Identify which cell holds the provided text, then report its [x, y] central coordinate. 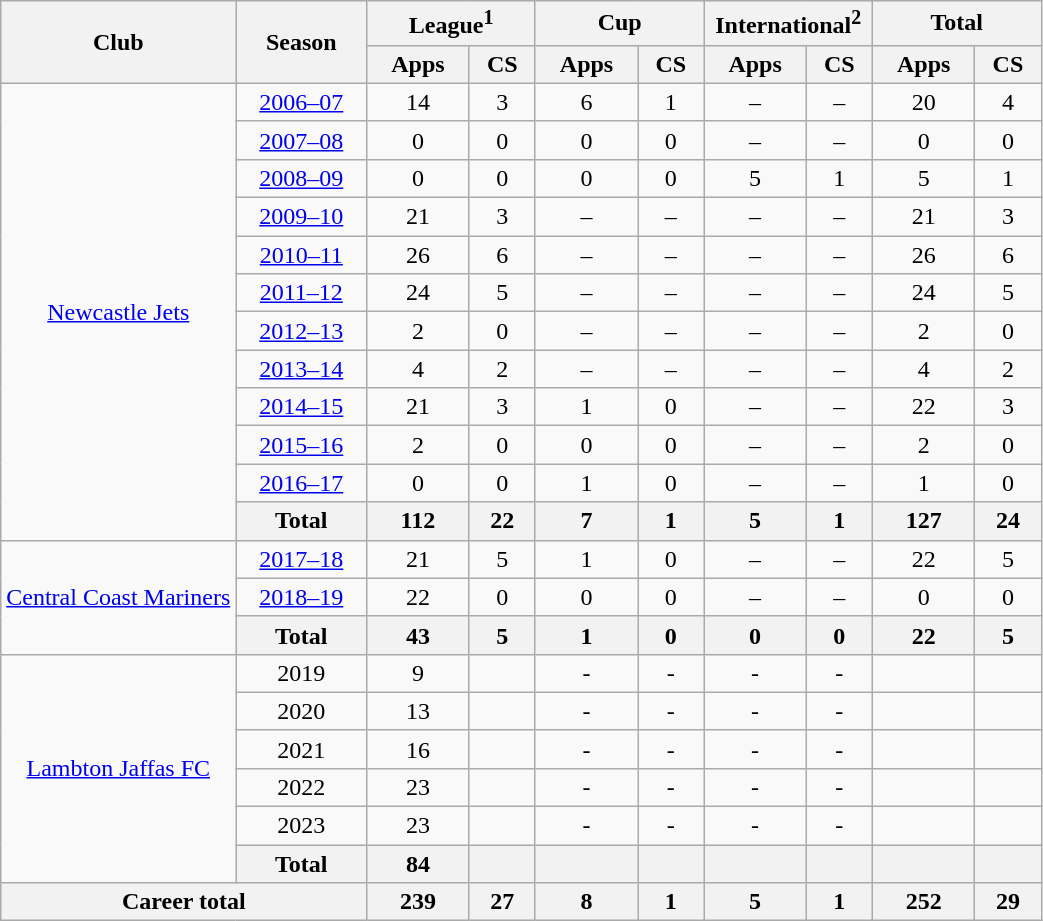
13 [418, 711]
2012–13 [302, 331]
2023 [302, 826]
League1 [452, 24]
27 [502, 902]
8 [586, 902]
2007–08 [302, 140]
2022 [302, 787]
252 [924, 902]
16 [418, 749]
2014–15 [302, 407]
29 [1008, 902]
2006–07 [302, 102]
9 [418, 673]
2008–09 [302, 178]
Club [118, 42]
43 [418, 635]
Newcastle Jets [118, 312]
International2 [788, 24]
2015–16 [302, 445]
127 [924, 521]
2020 [302, 711]
2018–19 [302, 597]
2021 [302, 749]
112 [418, 521]
Career total [184, 902]
20 [924, 102]
239 [418, 902]
2019 [302, 673]
Lambton Jaffas FC [118, 768]
2009–10 [302, 217]
2013–14 [302, 369]
2017–18 [302, 559]
Cup [620, 24]
7 [586, 521]
Central Coast Mariners [118, 597]
Season [302, 42]
2016–17 [302, 483]
84 [418, 864]
14 [418, 102]
2011–12 [302, 293]
2010–11 [302, 255]
